Identify which cell holds the provided text, then report its [x, y] central coordinate. 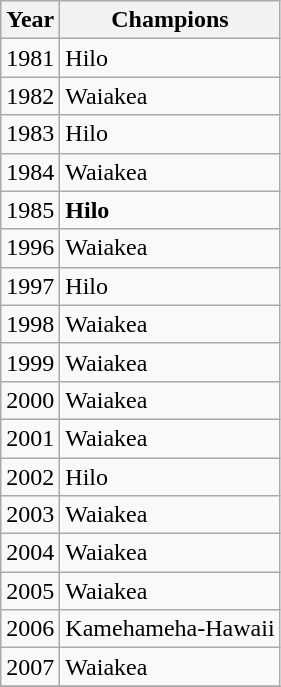
2007 [30, 667]
2001 [30, 438]
1984 [30, 172]
2003 [30, 515]
1999 [30, 362]
2006 [30, 629]
1985 [30, 210]
1997 [30, 286]
1983 [30, 134]
Champions [170, 20]
1981 [30, 58]
1996 [30, 248]
Year [30, 20]
Kamehameha-Hawaii [170, 629]
2004 [30, 553]
2000 [30, 400]
2002 [30, 477]
1998 [30, 324]
2005 [30, 591]
1982 [30, 96]
